For the text-containing cell, return its midpoint in (X, Y) coordinate format. 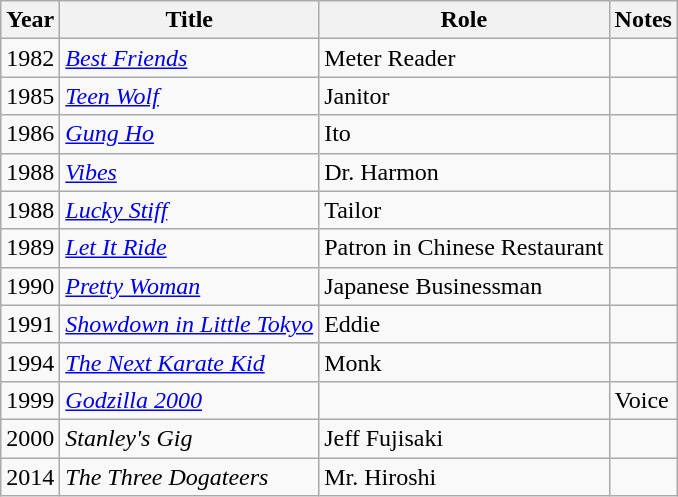
1986 (30, 134)
Dr. Harmon (464, 172)
1990 (30, 286)
Best Friends (190, 58)
Year (30, 20)
Eddie (464, 324)
1989 (30, 248)
Voice (643, 400)
Ito (464, 134)
The Three Dogateers (190, 477)
Mr. Hiroshi (464, 477)
1982 (30, 58)
The Next Karate Kid (190, 362)
Let It Ride (190, 248)
Janitor (464, 96)
1985 (30, 96)
Notes (643, 20)
Tailor (464, 210)
Jeff Fujisaki (464, 438)
Stanley's Gig (190, 438)
Godzilla 2000 (190, 400)
Pretty Woman (190, 286)
1991 (30, 324)
Japanese Businessman (464, 286)
2000 (30, 438)
Vibes (190, 172)
Gung Ho (190, 134)
Showdown in Little Tokyo (190, 324)
Title (190, 20)
Lucky Stiff (190, 210)
Monk (464, 362)
Teen Wolf (190, 96)
Role (464, 20)
1994 (30, 362)
2014 (30, 477)
1999 (30, 400)
Meter Reader (464, 58)
Patron in Chinese Restaurant (464, 248)
